Detect which cell encompasses the target text, then output its (X, Y) center coordinate. 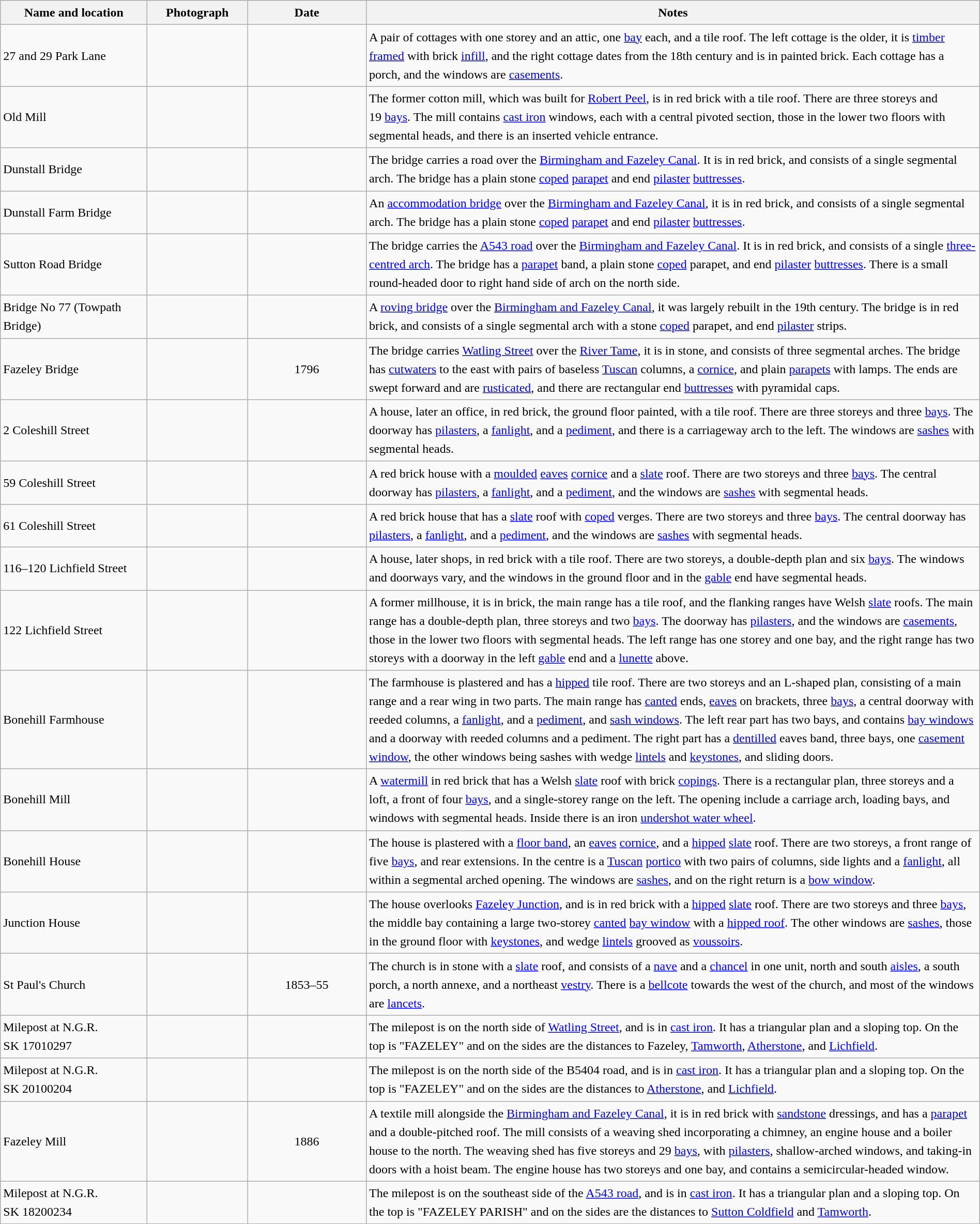
Bonehill Farmhouse (74, 720)
Bonehill Mill (74, 800)
Milepost at N.G.R. SK 17010297 (74, 1037)
122 Lichfield Street (74, 631)
Milepost at N.G.R. SK 18200234 (74, 1202)
116–120 Lichfield Street (74, 569)
61 Coleshill Street (74, 525)
1796 (307, 369)
Old Mill (74, 117)
2 Coleshill Street (74, 430)
Sutton Road Bridge (74, 265)
27 and 29 Park Lane (74, 56)
Fazeley Mill (74, 1141)
Dunstall Bridge (74, 170)
Milepost at N.G.R. SK 20100204 (74, 1079)
Junction House (74, 923)
59 Coleshill Street (74, 483)
Bonehill House (74, 861)
1853–55 (307, 984)
Dunstall Farm Bridge (74, 212)
Notes (673, 12)
Photograph (197, 12)
Name and location (74, 12)
St Paul's Church (74, 984)
1886 (307, 1141)
Fazeley Bridge (74, 369)
Date (307, 12)
Bridge No 77 (Towpath Bridge) (74, 316)
